Find where the given text appears and provide that cell's center as [x, y] coordinate. 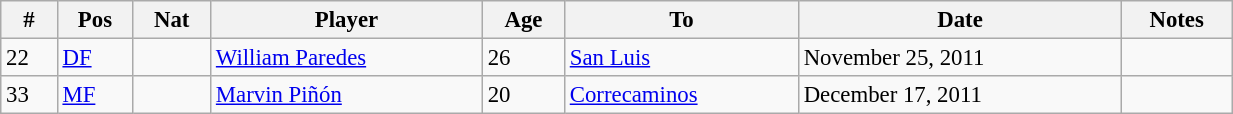
26 [523, 58]
Player [347, 20]
Notes [1177, 20]
DF [95, 58]
Pos [95, 20]
Nat [172, 20]
San Luis [681, 58]
November 25, 2011 [960, 58]
December 17, 2011 [960, 95]
Marvin Piñón [347, 95]
33 [29, 95]
To [681, 20]
Correcaminos [681, 95]
# [29, 20]
MF [95, 95]
22 [29, 58]
Age [523, 20]
20 [523, 95]
William Paredes [347, 58]
Date [960, 20]
